Output the [x, y] coordinate of the center of the cell containing the given text.  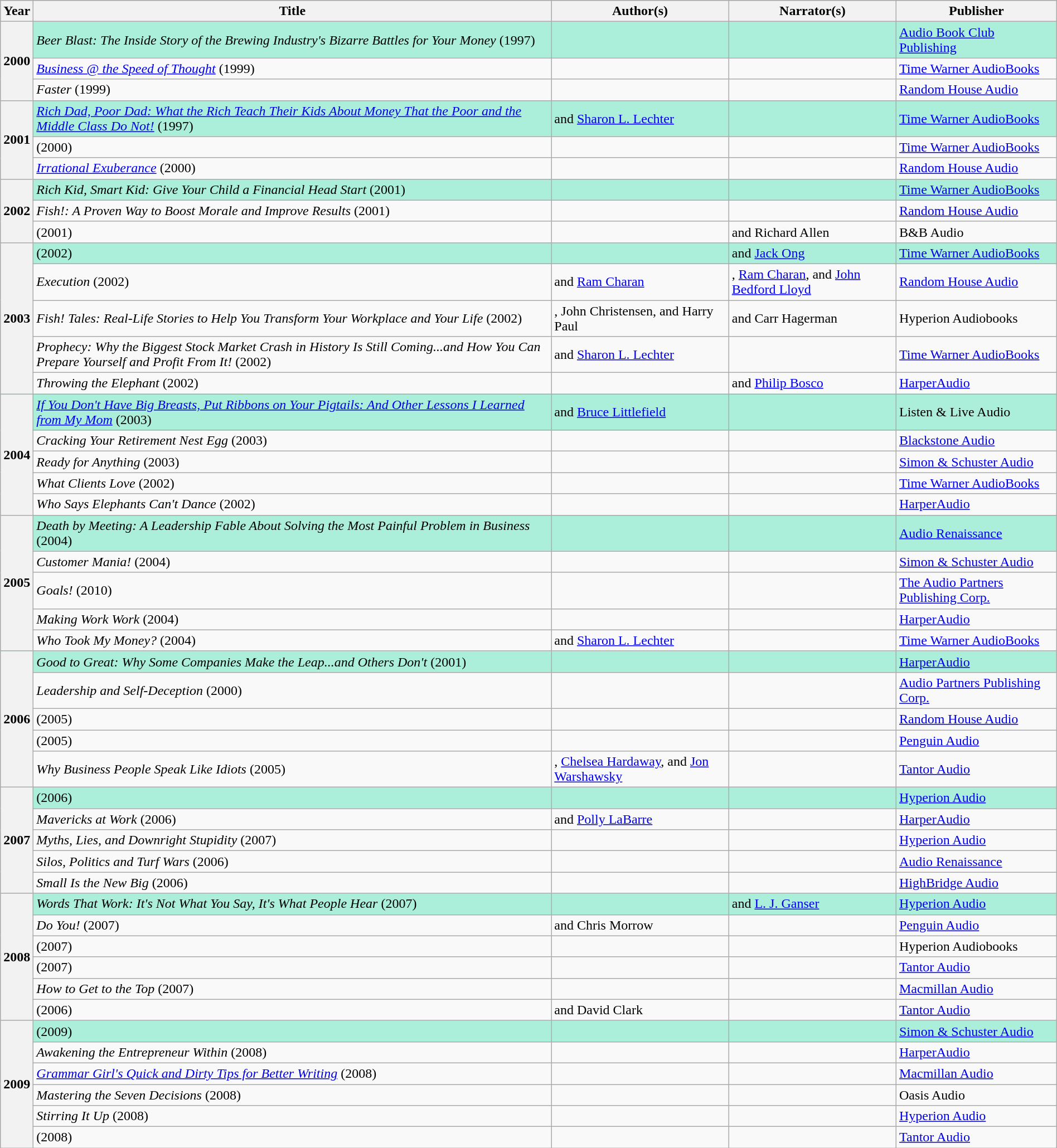
and Polly LaBarre [640, 819]
How to Get to the Top (2007) [292, 989]
(2009) [292, 1031]
Title [292, 11]
Listen & Live Audio [976, 412]
2004 [17, 455]
Faster (1999) [292, 90]
and Richard Allen [812, 232]
2008 [17, 957]
Publisher [976, 11]
Fish!: A Proven Way to Boost Morale and Improve Results (2001) [292, 211]
Narrator(s) [812, 11]
, Chelsea Hardaway, and Jon Warshawsky [640, 769]
Who Took My Money? (2004) [292, 640]
Leadership and Self-Deception (2000) [292, 690]
Year [17, 11]
Audio Partners Publishing Corp. [976, 690]
Mavericks at Work (2006) [292, 819]
2009 [17, 1084]
2003 [17, 318]
Ready for Anything (2003) [292, 462]
(2002) [292, 253]
and Philip Bosco [812, 383]
2001 [17, 139]
Audio Book Club Publishing [976, 40]
2006 [17, 719]
Prophecy: Why the Biggest Stock Market Crash in History Is Still Coming...and How You Can Prepare Yourself and Profit From It! (2002) [292, 354]
and Chris Morrow [640, 925]
Customer Mania! (2004) [292, 562]
Execution (2002) [292, 282]
The Audio Partners Publishing Corp. [976, 591]
HighBridge Audio [976, 883]
Irrational Exuberance (2000) [292, 168]
and L. J. Ganser [812, 904]
(2000) [292, 147]
Good to Great: Why Some Companies Make the Leap...and Others Don't (2001) [292, 661]
Who Says Elephants Can't Dance (2002) [292, 504]
Author(s) [640, 11]
Silos, Politics and Turf Wars (2006) [292, 862]
and Carr Hagerman [812, 318]
Business @ the Speed of Thought (1999) [292, 69]
Blackstone Audio [976, 441]
Beer Blast: The Inside Story of the Brewing Industry's Bizarre Battles for Your Money (1997) [292, 40]
Words That Work: It's Not What You Say, It's What People Hear (2007) [292, 904]
If You Don't Have Big Breasts, Put Ribbons on Your Pigtails: And Other Lessons I Learned from My Mom (2003) [292, 412]
Making Work Work (2004) [292, 619]
2007 [17, 840]
and Jack Ong [812, 253]
Goals! (2010) [292, 591]
Grammar Girl's Quick and Dirty Tips for Better Writing (2008) [292, 1073]
Throwing the Elephant (2002) [292, 383]
Why Business People Speak Like Idiots (2005) [292, 769]
Oasis Audio [976, 1095]
Rich Dad, Poor Dad: What the Rich Teach Their Kids About Money That the Poor and the Middle Class Do Not! (1997) [292, 118]
Death by Meeting: A Leadership Fable About Solving the Most Painful Problem in Business (2004) [292, 533]
2000 [17, 61]
and David Clark [640, 1010]
What Clients Love (2002) [292, 483]
Cracking Your Retirement Nest Egg (2003) [292, 441]
Myths, Lies, and Downright Stupidity (2007) [292, 840]
Rich Kid, Smart Kid: Give Your Child a Financial Head Start (2001) [292, 189]
Stirring It Up (2008) [292, 1116]
Fish! Tales: Real-Life Stories to Help You Transform Your Workplace and Your Life (2002) [292, 318]
2005 [17, 583]
B&B Audio [976, 232]
2002 [17, 211]
Awakening the Entrepreneur Within (2008) [292, 1052]
Mastering the Seven Decisions (2008) [292, 1095]
, John Christensen, and Harry Paul [640, 318]
and Bruce Littlefield [640, 412]
(2001) [292, 232]
and Ram Charan [640, 282]
(2008) [292, 1137]
Do You! (2007) [292, 925]
, Ram Charan, and John Bedford Lloyd [812, 282]
Small Is the New Big (2006) [292, 883]
